Return the (X, Y) coordinate for the center point of the cell that contains the specified text.  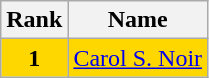
Rank (34, 20)
Carol S. Noir (138, 58)
1 (34, 58)
Name (138, 20)
